Extract the (X, Y) coordinate from the center of the cell holding the provided text.  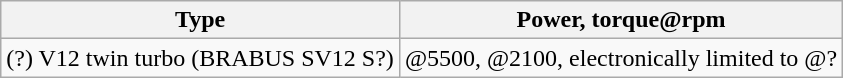
Type (200, 20)
(?) V12 twin turbo (BRABUS SV12 S?) (200, 58)
@5500, @2100, electronically limited to @? (620, 58)
Power, torque@rpm (620, 20)
